Locate the cell with the specified text and output its [x, y] center coordinate. 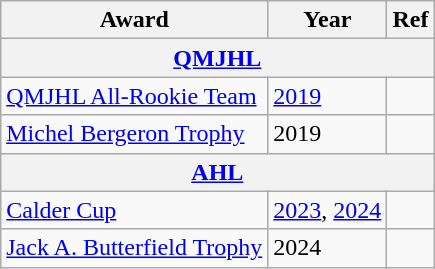
QMJHL All-Rookie Team [134, 96]
Ref [410, 20]
2024 [328, 248]
AHL [218, 172]
2023, 2024 [328, 210]
Award [134, 20]
Michel Bergeron Trophy [134, 134]
Calder Cup [134, 210]
Jack A. Butterfield Trophy [134, 248]
QMJHL [218, 58]
Year [328, 20]
